Pinpoint the cell where the given text exists, returning its (X, Y) midpoint coordinate. 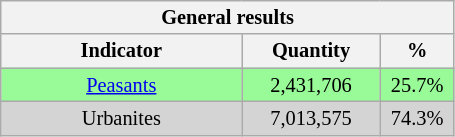
General results (228, 17)
Indicator (122, 51)
Urbanites (122, 118)
25.7% (417, 85)
Quantity (311, 51)
7,013,575 (311, 118)
2,431,706 (311, 85)
Peasants (122, 85)
74.3% (417, 118)
% (417, 51)
